Find where the given text appears and provide that cell's center as [X, Y] coordinate. 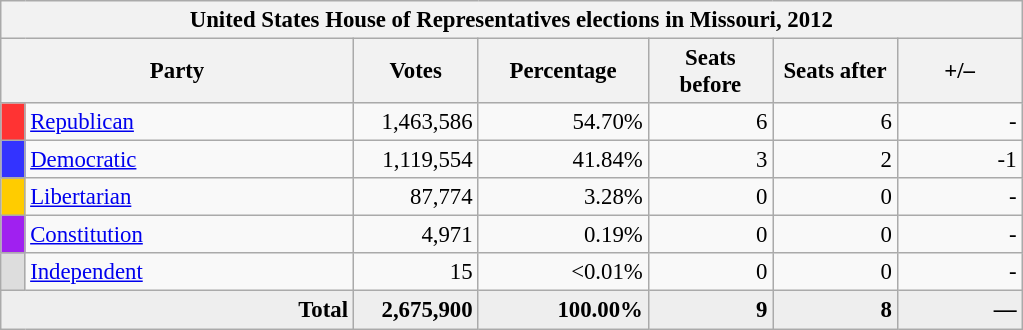
8 [836, 310]
15 [416, 273]
Total [178, 310]
2 [836, 160]
1,119,554 [416, 160]
0.19% [563, 235]
Libertarian [189, 197]
9 [710, 310]
Democratic [189, 160]
-1 [960, 160]
100.00% [563, 310]
3.28% [563, 197]
Independent [189, 273]
United States House of Representatives elections in Missouri, 2012 [512, 20]
4,971 [416, 235]
Republican [189, 122]
41.84% [563, 160]
3 [710, 160]
+/– [960, 72]
Percentage [563, 72]
Constitution [189, 235]
2,675,900 [416, 310]
54.70% [563, 122]
<0.01% [563, 273]
87,774 [416, 197]
Party [178, 72]
1,463,586 [416, 122]
Seats after [836, 72]
Votes [416, 72]
— [960, 310]
Seats before [710, 72]
